Find where the given text appears and provide that cell's center as [x, y] coordinate. 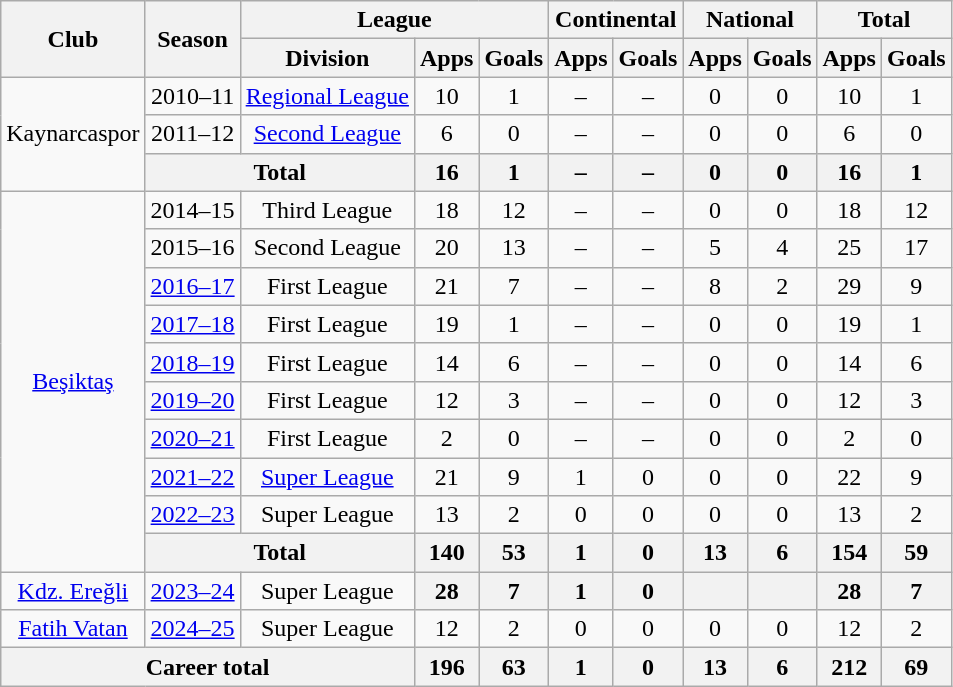
29 [849, 286]
Club [73, 39]
63 [514, 667]
20 [446, 248]
2016–17 [192, 286]
Kaynarcaspor [73, 134]
Division [327, 58]
17 [916, 248]
Fatih Vatan [73, 629]
140 [446, 553]
2023–24 [192, 591]
Regional League [327, 96]
2019–20 [192, 400]
2018–19 [192, 362]
5 [715, 248]
Career total [208, 667]
2017–18 [192, 324]
2011–12 [192, 134]
154 [849, 553]
25 [849, 248]
22 [849, 477]
59 [916, 553]
2021–22 [192, 477]
2010–11 [192, 96]
Season [192, 39]
53 [514, 553]
League [394, 20]
4 [782, 248]
196 [446, 667]
Beşiktaş [73, 382]
Kdz. Ereğli [73, 591]
69 [916, 667]
Third League [327, 210]
2022–23 [192, 515]
212 [849, 667]
2024–25 [192, 629]
2020–21 [192, 438]
2014–15 [192, 210]
National [750, 20]
2015–16 [192, 248]
Continental [616, 20]
8 [715, 286]
